Find where the given text appears and provide that cell's center as (X, Y) coordinate. 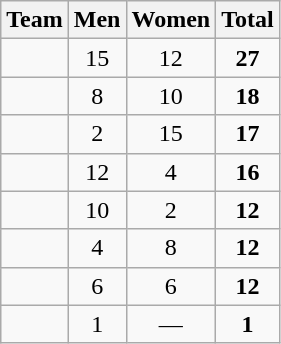
Men (97, 20)
17 (248, 134)
18 (248, 96)
16 (248, 172)
— (171, 324)
27 (248, 58)
Team (35, 20)
Women (171, 20)
Total (248, 20)
